For the text-containing cell, return its midpoint in (x, y) coordinate format. 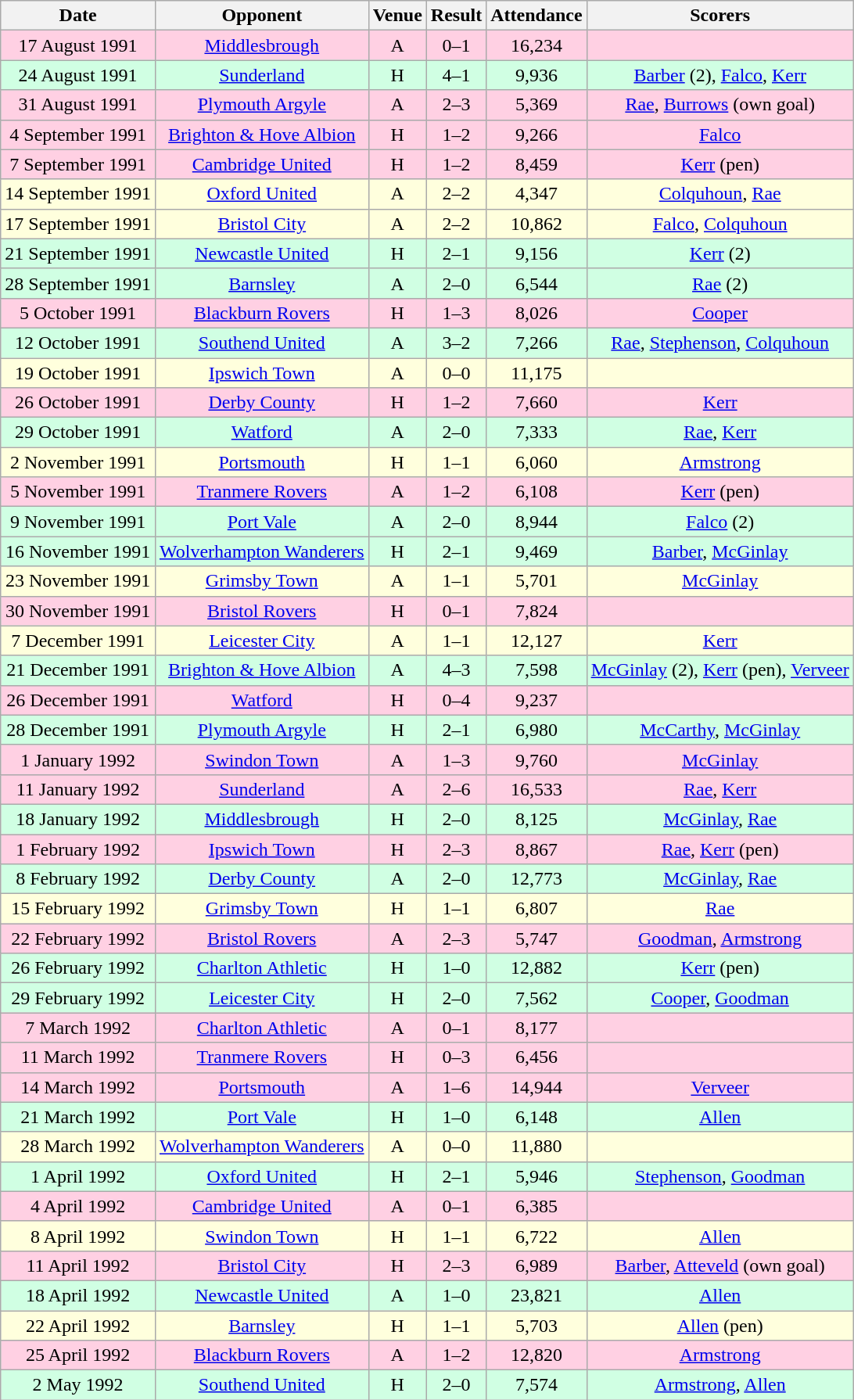
12,773 (536, 879)
6,807 (536, 909)
5 November 1991 (78, 492)
Cooper (719, 313)
12,127 (536, 641)
Stephenson, Goodman (719, 1176)
12 October 1991 (78, 343)
16,234 (536, 45)
4–3 (456, 670)
5 October 1991 (78, 313)
1–6 (456, 1087)
8 April 1992 (78, 1236)
18 January 1992 (78, 819)
McGinlay (2), Kerr (pen), Verveer (719, 670)
8,177 (536, 1028)
11 January 1992 (78, 789)
Armstrong, Allen (719, 1385)
28 March 1992 (78, 1147)
14 March 1992 (78, 1087)
Rae (719, 909)
14 September 1991 (78, 194)
1 April 1992 (78, 1176)
Venue (397, 16)
5,703 (536, 1326)
Rae, Burrows (own goal) (719, 105)
14,944 (536, 1087)
6,456 (536, 1057)
6,722 (536, 1236)
7,660 (536, 403)
26 October 1991 (78, 403)
15 February 1992 (78, 909)
5,369 (536, 105)
10,862 (536, 224)
25 April 1992 (78, 1355)
1 January 1992 (78, 759)
11 March 1992 (78, 1057)
5,701 (536, 581)
Scorers (719, 16)
5,747 (536, 939)
4 September 1991 (78, 135)
9,266 (536, 135)
21 September 1991 (78, 253)
11,880 (536, 1147)
Falco, Colquhoun (719, 224)
22 February 1992 (78, 939)
7,598 (536, 670)
6,060 (536, 462)
0–3 (456, 1057)
Rae (2) (719, 283)
8,867 (536, 849)
4–1 (456, 75)
24 August 1991 (78, 75)
4,347 (536, 194)
9,156 (536, 253)
12,820 (536, 1355)
18 April 1992 (78, 1295)
6,989 (536, 1265)
9,469 (536, 551)
Allen (pen) (719, 1326)
6,108 (536, 492)
26 December 1991 (78, 700)
6,148 (536, 1117)
7,266 (536, 343)
22 April 1992 (78, 1326)
7 March 1992 (78, 1028)
28 September 1991 (78, 283)
1 February 1992 (78, 849)
7,824 (536, 611)
Date (78, 16)
9,936 (536, 75)
31 August 1991 (78, 105)
8 February 1992 (78, 879)
2–6 (456, 789)
7 September 1991 (78, 164)
Rae, Kerr (pen) (719, 849)
11,175 (536, 373)
2 May 1992 (78, 1385)
7,574 (536, 1385)
Kerr (2) (719, 253)
28 December 1991 (78, 730)
17 September 1991 (78, 224)
5,946 (536, 1176)
16,533 (536, 789)
16 November 1991 (78, 551)
3–2 (456, 343)
Barber, McGinlay (719, 551)
19 October 1991 (78, 373)
Goodman, Armstrong (719, 939)
6,385 (536, 1206)
26 February 1992 (78, 968)
8,026 (536, 313)
7,333 (536, 433)
29 February 1992 (78, 998)
Cooper, Goodman (719, 998)
11 April 1992 (78, 1265)
17 August 1991 (78, 45)
9,760 (536, 759)
12,882 (536, 968)
Attendance (536, 16)
8,459 (536, 164)
21 March 1992 (78, 1117)
Colquhoun, Rae (719, 194)
9 November 1991 (78, 522)
8,944 (536, 522)
7,562 (536, 998)
21 December 1991 (78, 670)
6,544 (536, 283)
Rae, Stephenson, Colquhoun (719, 343)
0–4 (456, 700)
Barber (2), Falco, Kerr (719, 75)
2 November 1991 (78, 462)
4 April 1992 (78, 1206)
7 December 1991 (78, 641)
6,980 (536, 730)
Result (456, 16)
Barber, Atteveld (own goal) (719, 1265)
Falco (719, 135)
McCarthy, McGinlay (719, 730)
23 November 1991 (78, 581)
9,237 (536, 700)
23,821 (536, 1295)
30 November 1991 (78, 611)
Falco (2) (719, 522)
Verveer (719, 1087)
8,125 (536, 819)
Opponent (261, 16)
29 October 1991 (78, 433)
